Detect which cell encompasses the target text, then output its (X, Y) center coordinate. 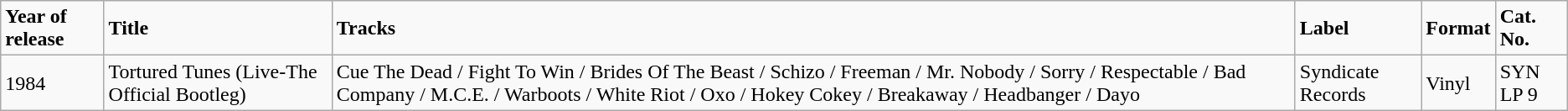
Format (1458, 29)
Year of release (52, 29)
Vinyl (1458, 82)
SYN LP 9 (1531, 82)
Syndicate Records (1358, 82)
Tortured Tunes (Live-The Official Bootleg) (218, 82)
Cat. No. (1531, 29)
Label (1358, 29)
Title (218, 29)
Tracks (813, 29)
1984 (52, 82)
